Pinpoint the cell where the given text exists, returning its [x, y] midpoint coordinate. 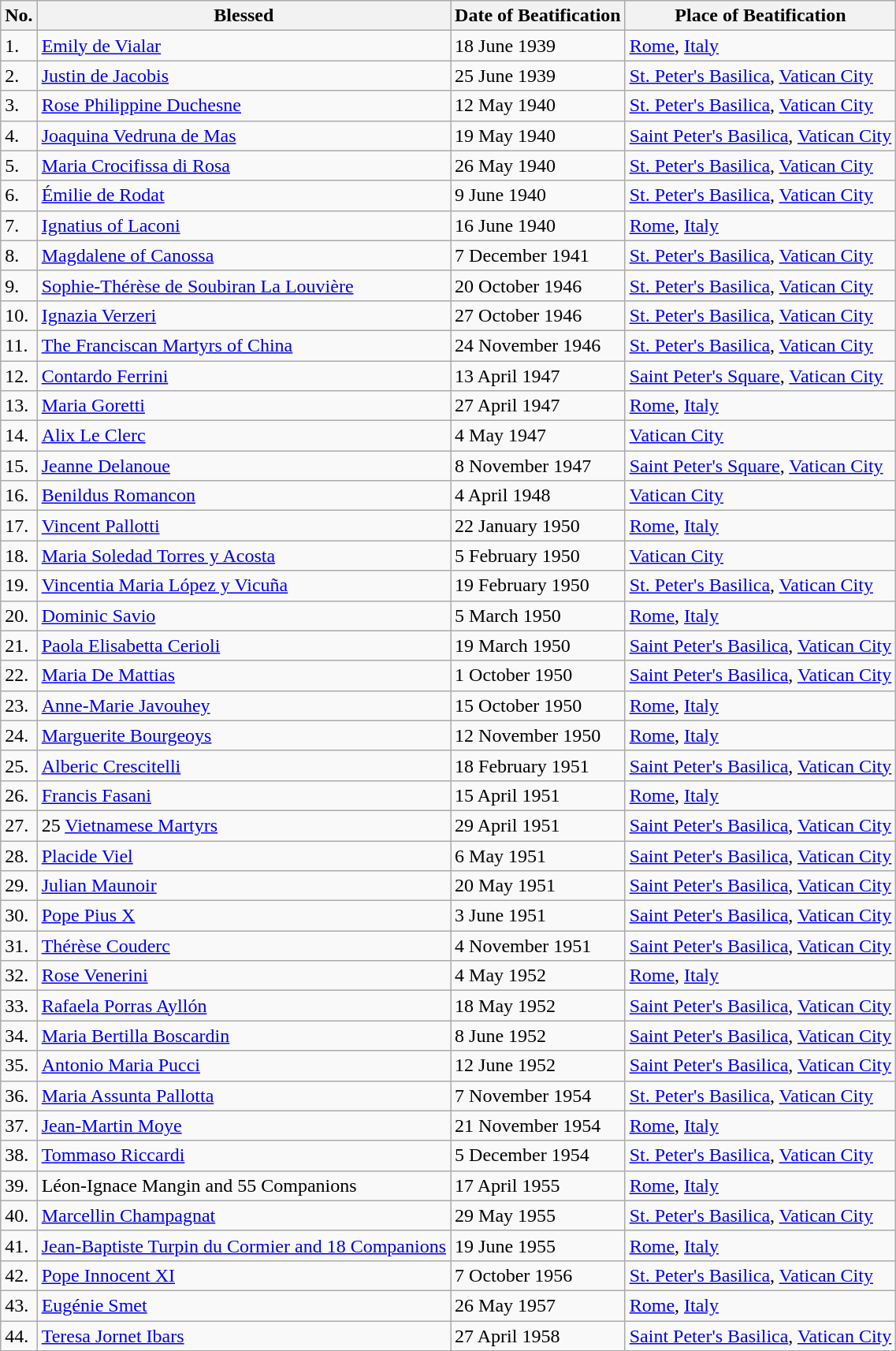
7 October 1956 [538, 1275]
16 June 1940 [538, 225]
Justin de Jacobis [244, 76]
12 November 1950 [538, 735]
24. [19, 735]
Joaquina Vedruna de Mas [244, 136]
26. [19, 795]
20. [19, 616]
7. [19, 225]
Léon-Ignace Mangin and 55 Companions [244, 1185]
Anne-Marie Javouhey [244, 705]
Ignatius of Laconi [244, 225]
11. [19, 345]
19 February 1950 [538, 586]
8. [19, 255]
43. [19, 1305]
17. [19, 526]
4 April 1948 [538, 496]
Jean-Martin Moye [244, 1126]
5. [19, 166]
26 May 1957 [538, 1305]
39. [19, 1185]
12 June 1952 [538, 1066]
37. [19, 1126]
35. [19, 1066]
No. [19, 16]
1. [19, 46]
Vincentia Maria López y Vicuña [244, 586]
29. [19, 886]
Maria Goretti [244, 406]
12. [19, 376]
9. [19, 285]
40. [19, 1215]
27 October 1946 [538, 315]
4 November 1951 [538, 946]
31. [19, 946]
Ignazia Verzeri [244, 315]
14. [19, 436]
Magdalene of Canossa [244, 255]
27. [19, 825]
Antonio Maria Pucci [244, 1066]
2. [19, 76]
Maria Bertilla Boscardin [244, 1036]
Maria Soledad Torres y Acosta [244, 556]
Teresa Jornet Ibars [244, 1336]
Alberic Crescitelli [244, 765]
Dominic Savio [244, 616]
38. [19, 1156]
Rafaela Porras Ayllón [244, 1006]
22. [19, 675]
The Franciscan Martyrs of China [244, 345]
Jeanne Delanoue [244, 466]
19 June 1955 [538, 1245]
Jean-Baptiste Turpin du Cormier and 18 Companions [244, 1245]
10. [19, 315]
Contardo Ferrini [244, 376]
30. [19, 916]
17 April 1955 [538, 1185]
Eugénie Smet [244, 1305]
Émilie de Rodat [244, 195]
Marguerite Bourgeoys [244, 735]
12 May 1940 [538, 106]
15. [19, 466]
Paola Elisabetta Cerioli [244, 646]
4 May 1947 [538, 436]
27 April 1958 [538, 1336]
8 June 1952 [538, 1036]
Maria Crocifissa di Rosa [244, 166]
Maria Assunta Pallotta [244, 1096]
6 May 1951 [538, 855]
Francis Fasani [244, 795]
Rose Philippine Duchesne [244, 106]
36. [19, 1096]
Maria De Mattias [244, 675]
28. [19, 855]
7 December 1941 [538, 255]
21 November 1954 [538, 1126]
22 January 1950 [538, 526]
34. [19, 1036]
25 Vietnamese Martyrs [244, 825]
33. [19, 1006]
18. [19, 556]
Marcellin Champagnat [244, 1215]
3 June 1951 [538, 916]
25. [19, 765]
16. [19, 496]
29 May 1955 [538, 1215]
Pope Innocent XI [244, 1275]
Tommaso Riccardi [244, 1156]
Place of Beatification [760, 16]
42. [19, 1275]
5 December 1954 [538, 1156]
24 November 1946 [538, 345]
26 May 1940 [538, 166]
20 October 1946 [538, 285]
19 May 1940 [538, 136]
29 April 1951 [538, 825]
Pope Pius X [244, 916]
7 November 1954 [538, 1096]
20 May 1951 [538, 886]
23. [19, 705]
41. [19, 1245]
13 April 1947 [538, 376]
21. [19, 646]
6. [19, 195]
Blessed [244, 16]
18 February 1951 [538, 765]
19. [19, 586]
3. [19, 106]
Alix Le Clerc [244, 436]
44. [19, 1336]
4. [19, 136]
1 October 1950 [538, 675]
32. [19, 976]
Placide Viel [244, 855]
15 April 1951 [538, 795]
5 February 1950 [538, 556]
18 June 1939 [538, 46]
9 June 1940 [538, 195]
27 April 1947 [538, 406]
19 March 1950 [538, 646]
5 March 1950 [538, 616]
18 May 1952 [538, 1006]
Thérèse Couderc [244, 946]
15 October 1950 [538, 705]
Sophie-Thérèse de Soubiran La Louvière [244, 285]
Julian Maunoir [244, 886]
4 May 1952 [538, 976]
13. [19, 406]
25 June 1939 [538, 76]
Benildus Romancon [244, 496]
Vincent Pallotti [244, 526]
8 November 1947 [538, 466]
Emily de Vialar [244, 46]
Rose Venerini [244, 976]
Date of Beatification [538, 16]
